Identify which cell holds the provided text, then report its [x, y] central coordinate. 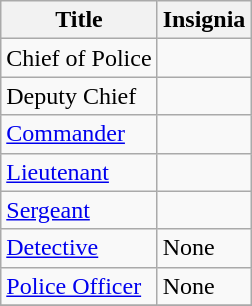
Police Officer [79, 286]
Insignia [204, 20]
Lieutenant [79, 172]
Commander [79, 134]
Deputy Chief [79, 96]
Sergeant [79, 210]
Detective [79, 248]
Title [79, 20]
Chief of Police [79, 58]
